Provide the (X, Y) coordinate of the cell's center where the given text is located.  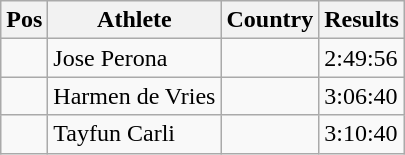
Jose Perona (134, 58)
3:06:40 (362, 96)
Country (270, 20)
2:49:56 (362, 58)
Harmen de Vries (134, 96)
3:10:40 (362, 134)
Athlete (134, 20)
Pos (24, 20)
Tayfun Carli (134, 134)
Results (362, 20)
